Provide the (X, Y) coordinate of the cell's center where the given text is located.  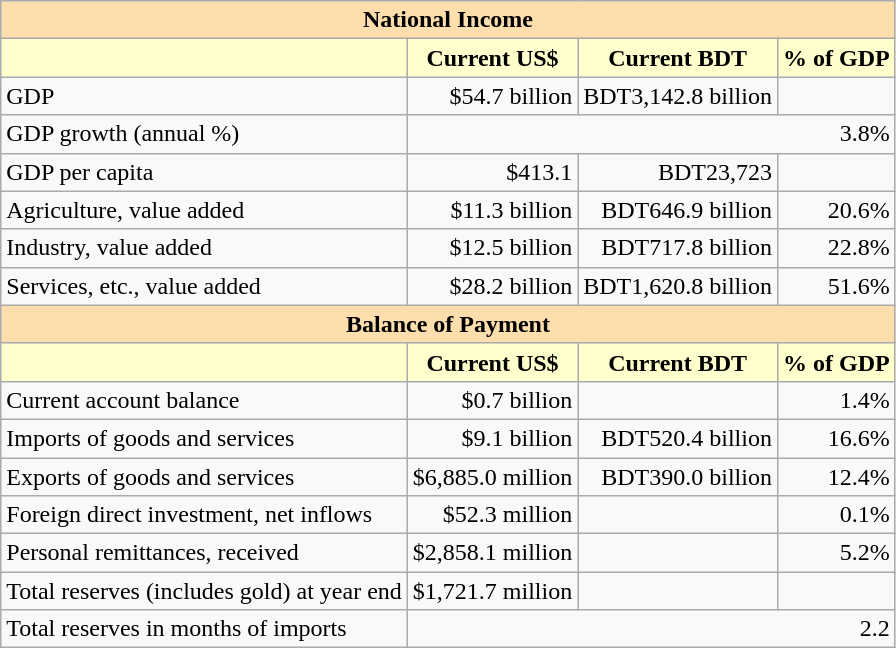
$28.2 billion (492, 286)
GDP growth (annual %) (204, 134)
BDT390.0 billion (678, 477)
$11.3 billion (492, 210)
Balance of Payment (448, 324)
12.4% (836, 477)
BDT3,142.8 billion (678, 96)
$2,858.1 million (492, 553)
BDT646.9 billion (678, 210)
Industry, value added (204, 248)
3.8% (651, 134)
$9.1 billion (492, 438)
Total reserves in months of imports (204, 629)
$52.3 million (492, 515)
51.6% (836, 286)
$12.5 billion (492, 248)
BDT1,620.8 billion (678, 286)
BDT520.4 billion (678, 438)
22.8% (836, 248)
Exports of goods and services (204, 477)
Total reserves (includes gold) at year end (204, 591)
Services, etc., value added (204, 286)
$1,721.7 million (492, 591)
Agriculture, value added (204, 210)
2.2 (651, 629)
20.6% (836, 210)
1.4% (836, 400)
National Income (448, 20)
GDP per capita (204, 172)
BDT23,723 (678, 172)
$413.1 (492, 172)
Current account balance (204, 400)
0.1% (836, 515)
Imports of goods and services (204, 438)
$6,885.0 million (492, 477)
BDT717.8 billion (678, 248)
Foreign direct investment, net inflows (204, 515)
Personal remittances, received (204, 553)
$54.7 billion (492, 96)
GDP (204, 96)
16.6% (836, 438)
5.2% (836, 553)
$0.7 billion (492, 400)
